Find where the given text appears and provide that cell's center as [X, Y] coordinate. 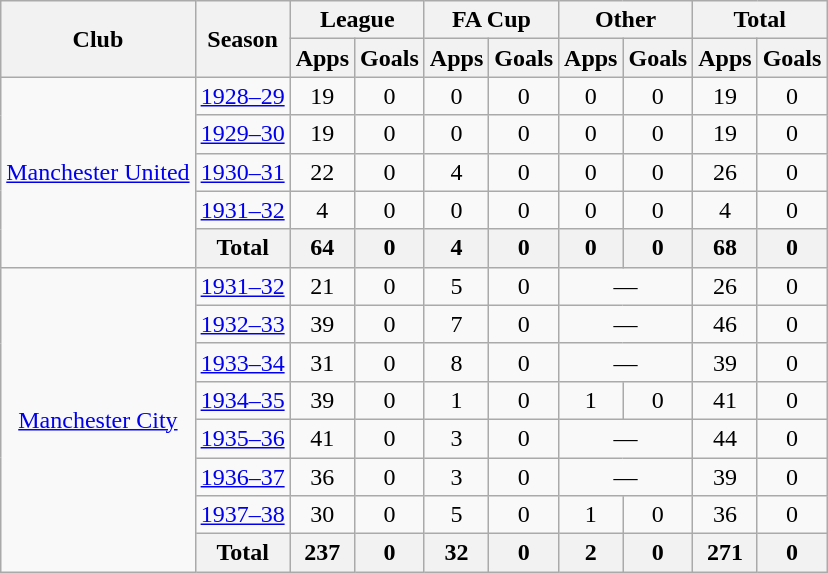
1935–36 [242, 438]
31 [322, 362]
46 [725, 324]
237 [322, 553]
1930–31 [242, 172]
8 [456, 362]
Other [626, 20]
22 [322, 172]
Manchester United [98, 172]
32 [456, 553]
Season [242, 39]
30 [322, 515]
68 [725, 248]
2 [591, 553]
7 [456, 324]
1936–37 [242, 477]
Manchester City [98, 419]
1933–34 [242, 362]
Club [98, 39]
64 [322, 248]
1928–29 [242, 96]
League [357, 20]
271 [725, 553]
44 [725, 438]
1932–33 [242, 324]
21 [322, 286]
1934–35 [242, 400]
1937–38 [242, 515]
FA Cup [491, 20]
1929–30 [242, 134]
